Return the (x, y) coordinate for the center point of the cell that contains the specified text.  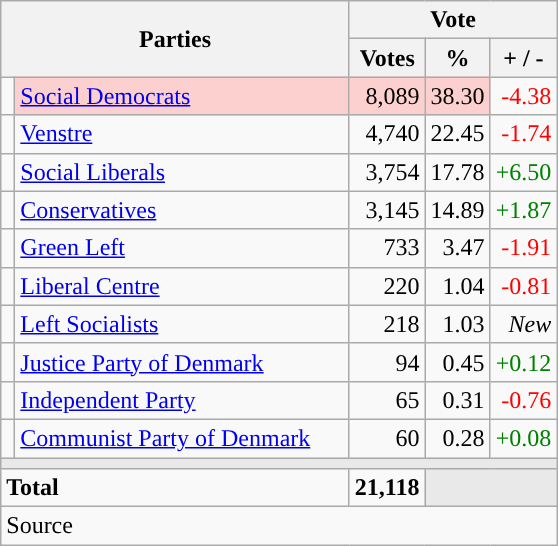
-0.81 (524, 286)
Justice Party of Denmark (182, 362)
Independent Party (182, 400)
60 (387, 438)
Green Left (182, 248)
3,754 (387, 172)
-4.38 (524, 96)
8,089 (387, 96)
65 (387, 400)
+1.87 (524, 210)
14.89 (458, 210)
733 (387, 248)
4,740 (387, 134)
Vote (452, 20)
+ / - (524, 58)
Total (176, 488)
21,118 (387, 488)
1.04 (458, 286)
Conservatives (182, 210)
Social Liberals (182, 172)
% (458, 58)
0.28 (458, 438)
-0.76 (524, 400)
3,145 (387, 210)
-1.91 (524, 248)
17.78 (458, 172)
Votes (387, 58)
Source (279, 526)
Liberal Centre (182, 286)
Left Socialists (182, 324)
+0.12 (524, 362)
Venstre (182, 134)
New (524, 324)
Social Democrats (182, 96)
94 (387, 362)
38.30 (458, 96)
218 (387, 324)
0.45 (458, 362)
-1.74 (524, 134)
220 (387, 286)
3.47 (458, 248)
+0.08 (524, 438)
Communist Party of Denmark (182, 438)
22.45 (458, 134)
0.31 (458, 400)
Parties (176, 39)
1.03 (458, 324)
+6.50 (524, 172)
